Determine the (X, Y) coordinate at the center of the cell enclosing the given text.  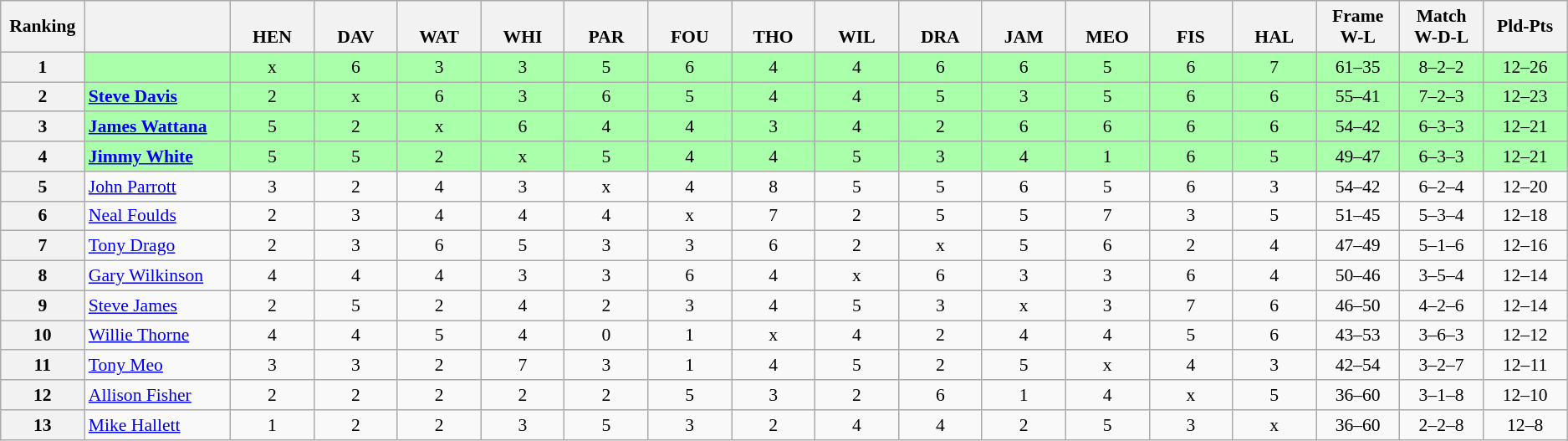
43–53 (1358, 336)
50–46 (1358, 276)
FIS (1191, 27)
51–45 (1358, 216)
0 (606, 336)
DAV (355, 27)
MatchW-D-L (1442, 27)
12–12 (1525, 336)
PAR (606, 27)
8–2–2 (1442, 67)
6–2–4 (1442, 187)
Pld-Pts (1525, 27)
5–3–4 (1442, 216)
Mike Hallett (157, 425)
Tony Meo (157, 366)
HAL (1274, 27)
12–11 (1525, 366)
Willie Thorne (157, 336)
WHI (523, 27)
12–8 (1525, 425)
9 (43, 305)
Jimmy White (157, 156)
Allison Fisher (157, 395)
DRA (940, 27)
3–1–8 (1442, 395)
13 (43, 425)
WAT (439, 27)
John Parrott (157, 187)
42–54 (1358, 366)
11 (43, 366)
12–10 (1525, 395)
Tony Drago (157, 246)
THO (774, 27)
12–23 (1525, 97)
JAM (1024, 27)
3–5–4 (1442, 276)
12–26 (1525, 67)
7–2–3 (1442, 97)
3–2–7 (1442, 366)
FOU (690, 27)
MEO (1107, 27)
49–47 (1358, 156)
55–41 (1358, 97)
12–18 (1525, 216)
Neal Foulds (157, 216)
12–16 (1525, 246)
47–49 (1358, 246)
FrameW-L (1358, 27)
10 (43, 336)
12–20 (1525, 187)
Gary Wilkinson (157, 276)
12 (43, 395)
Ranking (43, 27)
5–1–6 (1442, 246)
James Wattana (157, 127)
HEN (272, 27)
61–35 (1358, 67)
WIL (857, 27)
Steve Davis (157, 97)
2–2–8 (1442, 425)
4–2–6 (1442, 305)
Steve James (157, 305)
3–6–3 (1442, 336)
46–50 (1358, 305)
